Locate the cell with the specified text and output its (x, y) center coordinate. 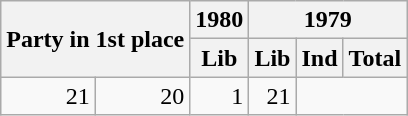
Ind (320, 58)
1980 (220, 20)
Total (375, 58)
20 (142, 96)
Party in 1st place (96, 39)
1979 (328, 20)
1 (220, 96)
